Scan for the cell matching the given text and deliver its (x, y) coordinate at center. 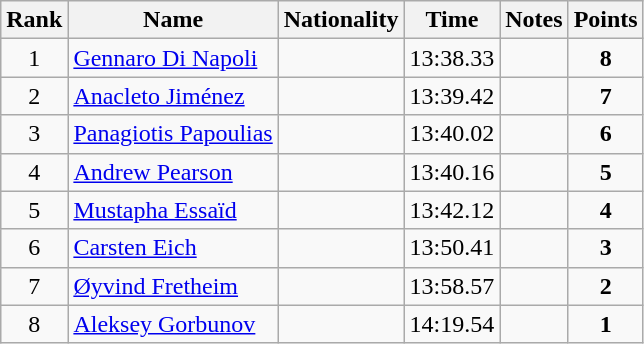
Rank (34, 20)
Nationality (341, 20)
Name (173, 20)
13:38.33 (452, 58)
Panagiotis Papoulias (173, 134)
Time (452, 20)
Gennaro Di Napoli (173, 58)
Carsten Eich (173, 248)
Anacleto Jiménez (173, 96)
13:40.02 (452, 134)
Notes (534, 20)
Øyvind Fretheim (173, 286)
14:19.54 (452, 324)
Andrew Pearson (173, 172)
Points (606, 20)
13:42.12 (452, 210)
13:40.16 (452, 172)
Aleksey Gorbunov (173, 324)
Mustapha Essaïd (173, 210)
13:39.42 (452, 96)
13:50.41 (452, 248)
13:58.57 (452, 286)
